Find where the given text appears and provide that cell's center as [X, Y] coordinate. 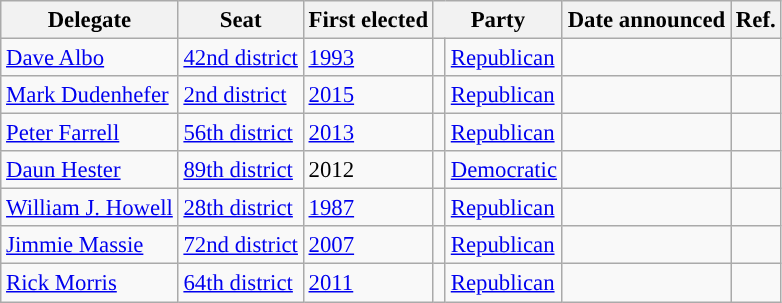
Jimmie Massie [90, 245]
Seat [240, 20]
Peter Farrell [90, 133]
Party [498, 20]
Rick Morris [90, 283]
Delegate [90, 20]
2015 [368, 95]
Daun Hester [90, 170]
2012 [368, 170]
Ref. [756, 20]
Mark Dudenhefer [90, 95]
First elected [368, 20]
William J. Howell [90, 208]
89th district [240, 170]
Date announced [646, 20]
56th district [240, 133]
2nd district [240, 95]
2011 [368, 283]
Dave Albo [90, 58]
1987 [368, 208]
1993 [368, 58]
Democratic [504, 170]
28th district [240, 208]
72nd district [240, 245]
42nd district [240, 58]
64th district [240, 283]
2013 [368, 133]
2007 [368, 245]
